Capture the cell that displays the provided text and extract its (X, Y) central coordinate. 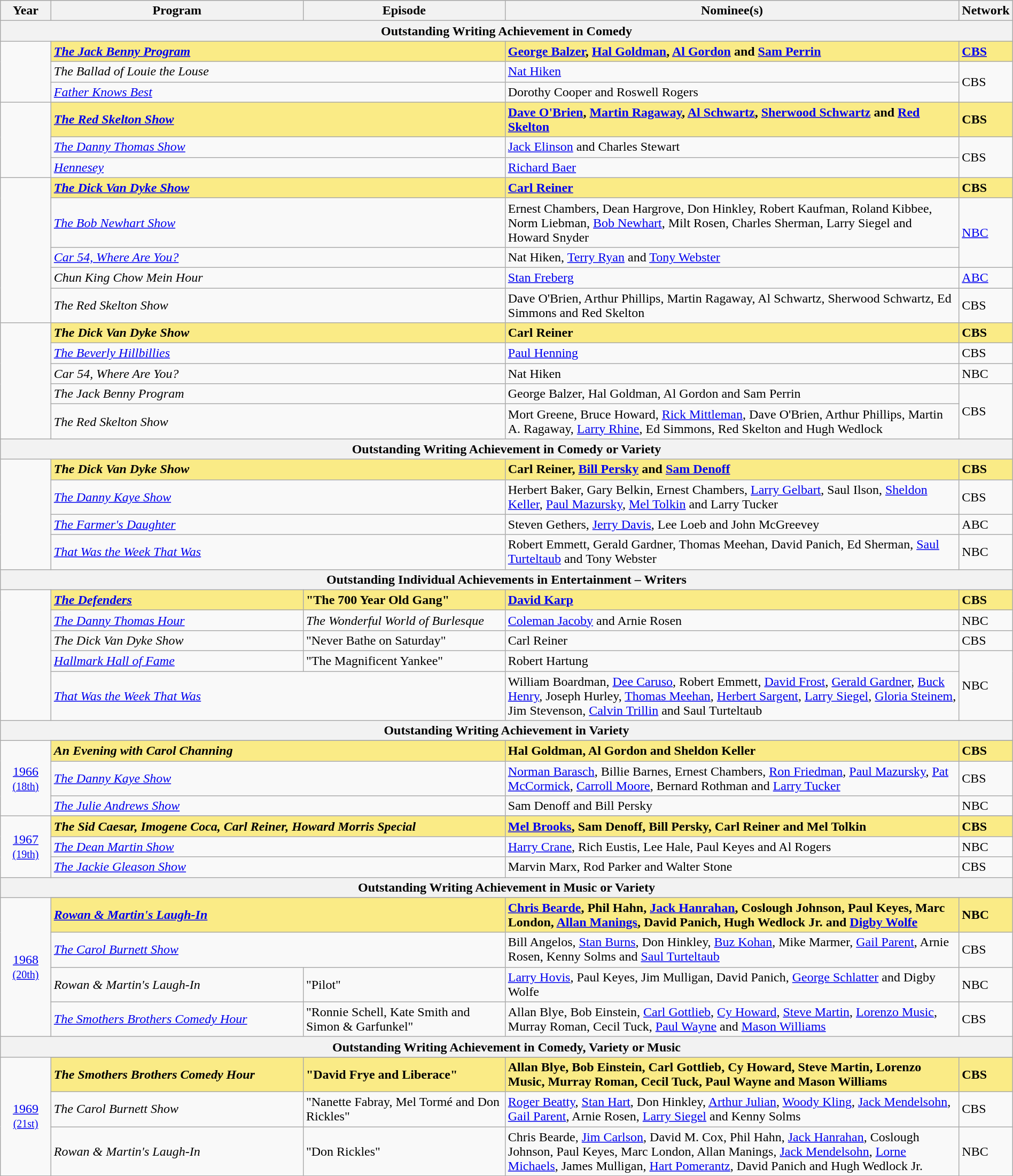
Harry Crane, Rich Eustis, Lee Hale, Paul Keyes and Al Rogers (732, 847)
Richard Baer (732, 167)
Hal Goldman, Al Gordon and Sheldon Keller (732, 751)
The Danny Thomas Show (278, 147)
"Pilot" (404, 985)
Hennesey (278, 167)
Hallmark Hall of Fame (177, 661)
Dorothy Cooper and Roswell Rogers (732, 92)
Robert Emmett, Gerald Gardner, Thomas Meehan, David Panich, Ed Sherman, Saul Turteltaub and Tony Webster (732, 552)
The Bob Newhart Show (278, 222)
The Jackie Gleason Show (278, 867)
Robert Hartung (732, 661)
1966(18th) (26, 778)
"Never Bathe on Saturday" (404, 640)
Outstanding Writing Achievement in Comedy or Variety (506, 449)
Father Knows Best (278, 92)
The Danny Thomas Hour (177, 620)
Nominee(s) (732, 11)
Outstanding Writing Achievement in Comedy (506, 31)
Norman Barasch, Billie Barnes, Ernest Chambers, Ron Friedman, Paul Mazursky, Pat McCormick, Carroll Moore, Bernard Rothman and Larry Tucker (732, 778)
Episode (404, 11)
Stan Freberg (732, 277)
Outstanding Writing Achievement in Variety (506, 731)
"The Magnificent Yankee" (404, 661)
Bill Angelos, Stan Burns, Don Hinkley, Buz Kohan, Mike Marmer, Gail Parent, Arnie Rosen, Kenny Solms and Saul Turteltaub (732, 949)
Steven Gethers, Jerry Davis, Lee Loeb and John McGreevey (732, 524)
Nat Hiken, Terry Ryan and Tony Webster (732, 257)
Paul Henning (732, 353)
The Julie Andrews Show (278, 806)
The Farmer's Daughter (278, 524)
Chris Bearde, Phil Hahn, Jack Hanrahan, Coslough Johnson, Paul Keyes, Marc London, Allan Manings, David Panich, Hugh Wedlock Jr. and Digby Wolfe (732, 915)
Carl Reiner, Bill Persky and Sam Denoff (732, 469)
Jack Elinson and Charles Stewart (732, 147)
Dave O'Brien, Martin Ragaway, Al Schwartz, Sherwood Schwartz and Red Skelton (732, 120)
Outstanding Writing Achievement in Music or Variety (506, 887)
Mort Greene, Bruce Howard, Rick Mittleman, Dave O'Brien, Arthur Phillips, Martin A. Ragaway, Larry Rhine, Ed Simmons, Red Skelton and Hugh Wedlock (732, 421)
The Dean Martin Show (278, 847)
Outstanding Individual Achievements in Entertainment – Writers (506, 579)
Marvin Marx, Rod Parker and Walter Stone (732, 867)
Dave O'Brien, Arthur Phillips, Martin Ragaway, Al Schwartz, Sherwood Schwartz, Ed Simmons and Red Skelton (732, 305)
"Nanette Fabray, Mel Tormé and Don Rickles" (404, 1109)
An Evening with Carol Channing (278, 751)
1967(19th) (26, 847)
Network (986, 11)
The Defenders (177, 600)
"Ronnie Schell, Kate Smith and Simon & Garfunkel" (404, 1019)
Sam Denoff and Bill Persky (732, 806)
Outstanding Writing Achievement in Comedy, Variety or Music (506, 1047)
Coleman Jacoby and Arnie Rosen (732, 620)
Larry Hovis, Paul Keyes, Jim Mulligan, David Panich, George Schlatter and Digby Wolfe (732, 985)
Year (26, 11)
The Wonderful World of Burlesque (404, 620)
Program (177, 11)
"Don Rickles" (404, 1151)
Chun King Chow Mein Hour (278, 277)
David Karp (732, 600)
1968(20th) (26, 967)
The Ballad of Louie the Louse (278, 72)
Herbert Baker, Gary Belkin, Ernest Chambers, Larry Gelbart, Saul Ilson, Sheldon Keller, Paul Mazursky, Mel Tolkin and Larry Tucker (732, 497)
The Beverly Hillbillies (278, 353)
Mel Brooks, Sam Denoff, Bill Persky, Carl Reiner and Mel Tolkin (732, 826)
The Sid Caesar, Imogene Coca, Carl Reiner, Howard Morris Special (278, 826)
1969(21st) (26, 1116)
"The 700 Year Old Gang" (404, 600)
"David Frye and Liberace" (404, 1074)
Roger Beatty, Stan Hart, Don Hinkley, Arthur Julian, Woody Kling, Jack Mendelsohn, Gail Parent, Arnie Rosen, Larry Siegel and Kenny Solms (732, 1109)
